Output the (X, Y) coordinate of the center of the cell containing the given text.  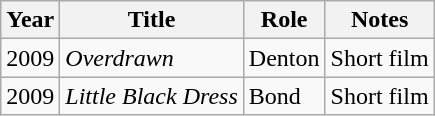
Year (30, 20)
Role (284, 20)
Overdrawn (152, 58)
Bond (284, 96)
Notes (380, 20)
Title (152, 20)
Denton (284, 58)
Little Black Dress (152, 96)
